Search for the cell housing the specified text and yield its (x, y) center coordinate. 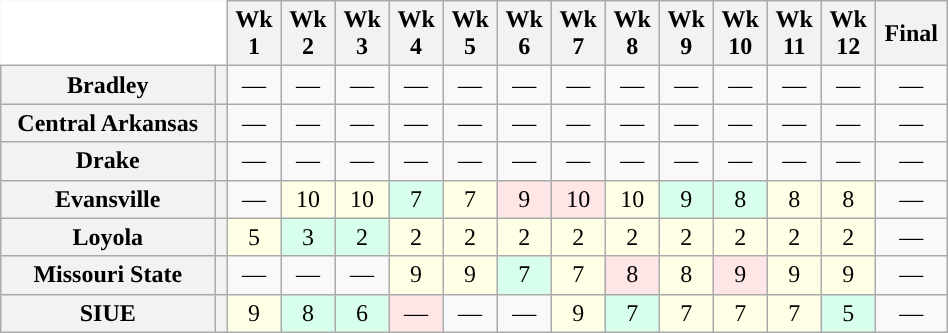
Wk9 (686, 34)
Wk10 (740, 34)
Wk12 (848, 34)
Wk3 (362, 34)
Missouri State (108, 275)
6 (362, 313)
SIUE (108, 313)
Loyola (108, 237)
Evansville (108, 199)
Wk4 (416, 34)
Wk8 (632, 34)
Wk7 (578, 34)
Final (911, 34)
Wk11 (794, 34)
Drake (108, 161)
Bradley (108, 85)
Central Arkansas (108, 123)
Wk6 (524, 34)
Wk2 (308, 34)
3 (308, 237)
Wk5 (470, 34)
Wk1 (254, 34)
